From the cell containing the given text, extract its center point as (x, y) coordinate. 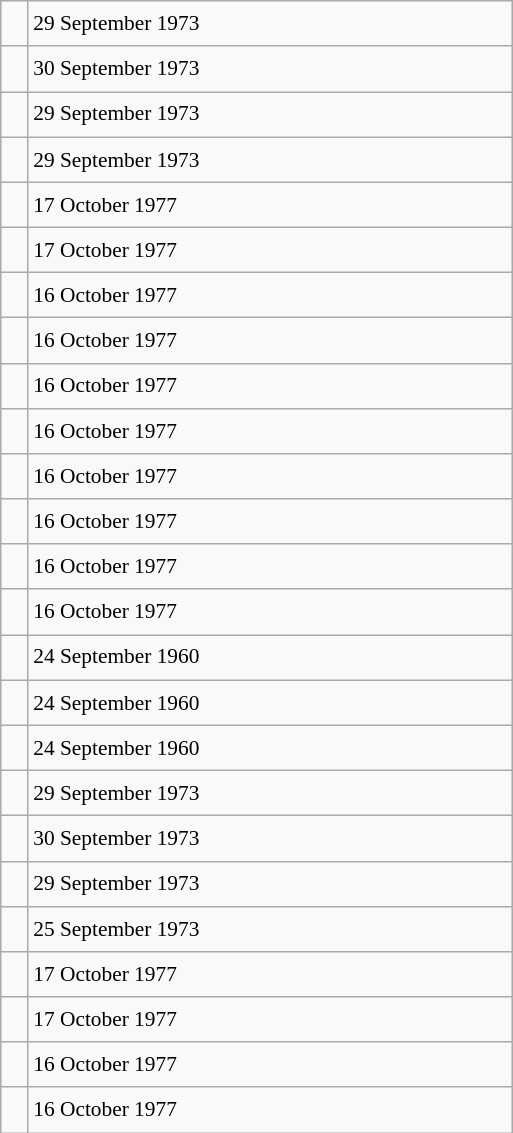
25 September 1973 (270, 928)
